Determine the (x, y) coordinate at the center of the cell enclosing the given text.  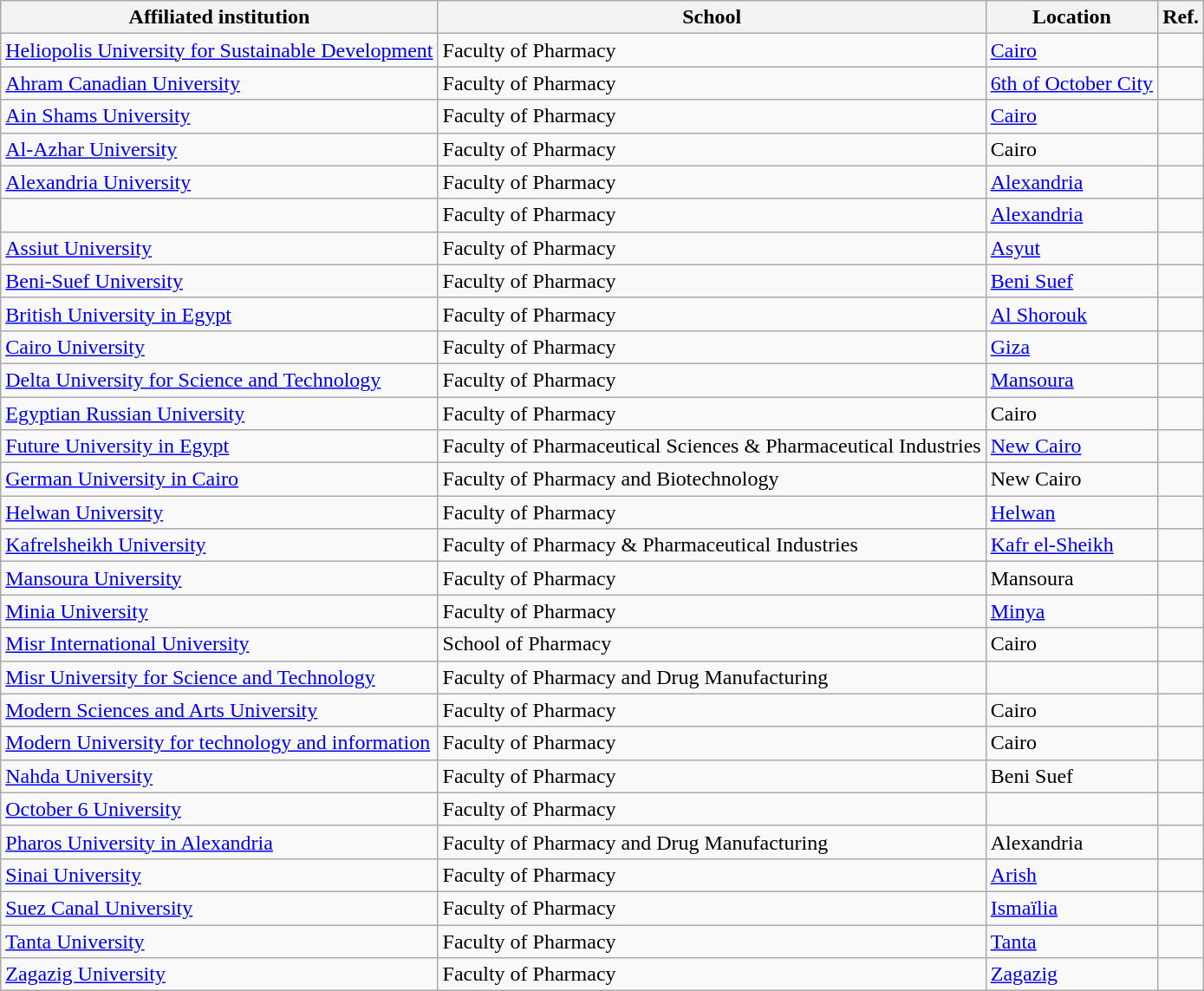
Delta University for Science and Technology (219, 380)
Minia University (219, 611)
Asyut (1071, 248)
Zagazig (1071, 975)
Zagazig University (219, 975)
Arish (1071, 875)
School (712, 17)
British University in Egypt (219, 314)
Giza (1071, 347)
Egyptian Russian University (219, 414)
Nahda University (219, 776)
Alexandria University (219, 182)
Helwan (1071, 512)
Cairo University (219, 347)
Future University in Egypt (219, 447)
Heliopolis University for Sustainable Development (219, 50)
Helwan University (219, 512)
Beni-Suef University (219, 281)
Mansoura University (219, 578)
Tanta University (219, 941)
Al Shorouk (1071, 314)
Pharos University in Alexandria (219, 842)
Faculty of Pharmacy and Biotechnology (712, 479)
Misr University for Science and Technology (219, 677)
Location (1071, 17)
Kafrelsheikh University (219, 545)
Ismaïlia (1071, 908)
Faculty of Pharmacy & Pharmaceutical Industries (712, 545)
Ref. (1181, 17)
October 6 University (219, 809)
Modern University for technology and information (219, 743)
Ain Shams University (219, 116)
Kafr el-Sheikh (1071, 545)
Faculty of Pharmaceutical Sciences & Pharmaceutical Industries (712, 447)
Ahram Canadian University (219, 83)
Minya (1071, 611)
Modern Sciences and Arts University (219, 710)
School of Pharmacy (712, 644)
German University in Cairo (219, 479)
Sinai University (219, 875)
Suez Canal University (219, 908)
Affiliated institution (219, 17)
Al-Azhar University (219, 149)
Misr International University (219, 644)
6th of October City (1071, 83)
Tanta (1071, 941)
Assiut University (219, 248)
